Pinpoint the cell where the given text exists, returning its [x, y] midpoint coordinate. 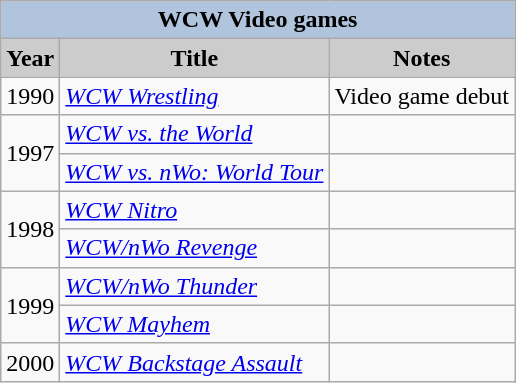
1997 [30, 153]
WCW Mayhem [194, 324]
Notes [422, 58]
WCW Nitro [194, 210]
WCW vs. nWo: World Tour [194, 172]
WCW vs. the World [194, 134]
WCW/nWo Revenge [194, 248]
WCW Backstage Assault [194, 362]
WCW Video games [258, 20]
Video game debut [422, 96]
2000 [30, 362]
Year [30, 58]
1999 [30, 305]
1990 [30, 96]
Title [194, 58]
WCW Wrestling [194, 96]
1998 [30, 229]
WCW/nWo Thunder [194, 286]
